Scan for the cell matching the given text and deliver its (x, y) coordinate at center. 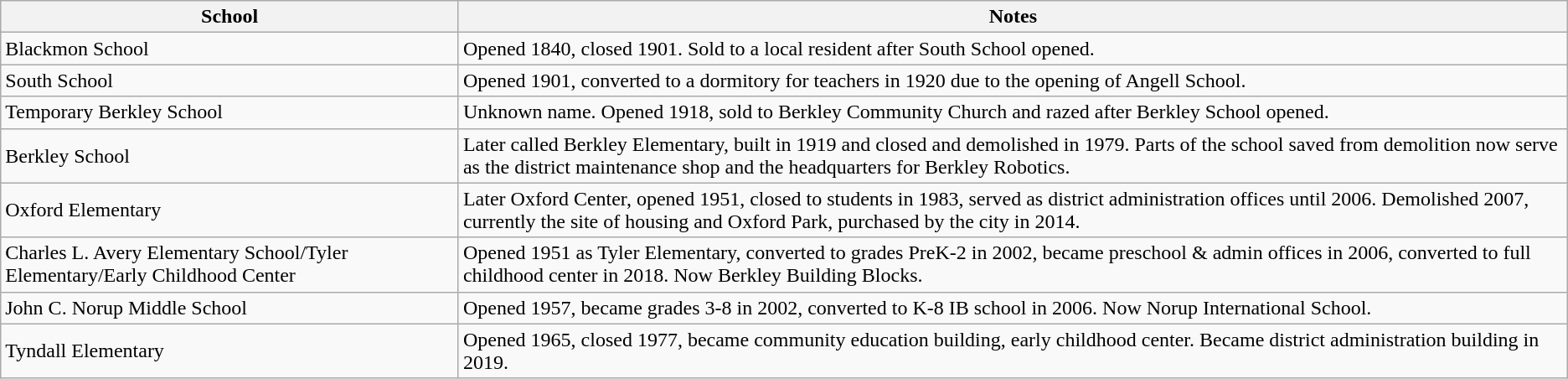
Opened 1840, closed 1901. Sold to a local resident after South School opened. (1013, 49)
Blackmon School (230, 49)
Tyndall Elementary (230, 350)
Notes (1013, 17)
Temporary Berkley School (230, 112)
Unknown name. Opened 1918, sold to Berkley Community Church and razed after Berkley School opened. (1013, 112)
Berkley School (230, 156)
Opened 1965, closed 1977, became community education building, early childhood center. Became district administration building in 2019. (1013, 350)
South School (230, 80)
Oxford Elementary (230, 210)
Charles L. Avery Elementary School/Tyler Elementary/Early Childhood Center (230, 265)
Opened 1957, became grades 3-8 in 2002, converted to K-8 IB school in 2006. Now Norup International School. (1013, 308)
John C. Norup Middle School (230, 308)
Opened 1901, converted to a dormitory for teachers in 1920 due to the opening of Angell School. (1013, 80)
School (230, 17)
